Detect which cell encompasses the target text, then output its [X, Y] center coordinate. 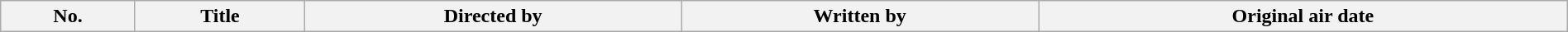
Title [220, 16]
Original air date [1303, 16]
No. [68, 16]
Directed by [493, 16]
Written by [860, 16]
